From the cell containing the given text, extract its center point as [X, Y] coordinate. 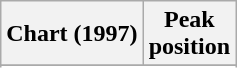
Chart (1997) [72, 34]
Peakposition [189, 34]
